Scan for the cell matching the given text and deliver its (x, y) coordinate at center. 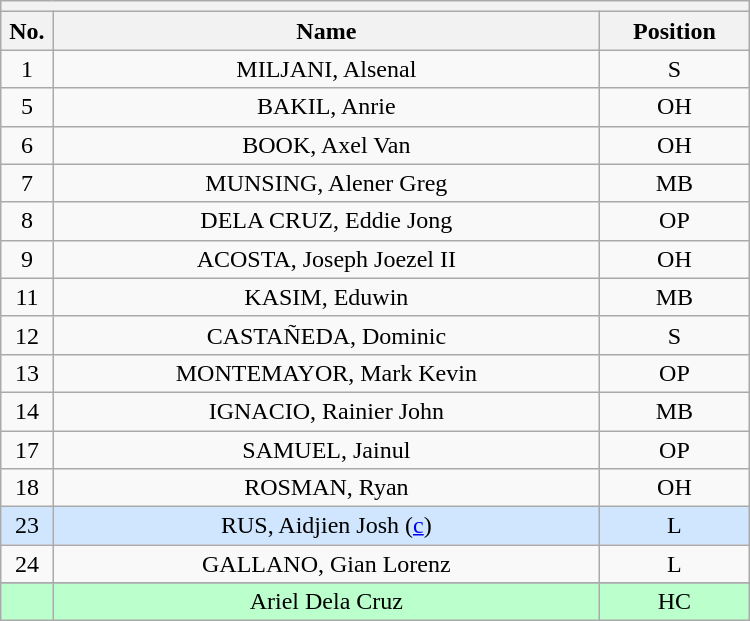
7 (27, 183)
MUNSING, Alener Greg (326, 183)
CASTAÑEDA, Dominic (326, 335)
ACOSTA, Joseph Joezel II (326, 259)
GALLANO, Gian Lorenz (326, 564)
SAMUEL, Jainul (326, 449)
6 (27, 145)
9 (27, 259)
14 (27, 411)
IGNACIO, Rainier John (326, 411)
13 (27, 373)
23 (27, 526)
BAKIL, Anrie (326, 107)
DELA CRUZ, Eddie Jong (326, 221)
24 (27, 564)
MILJANI, Alsenal (326, 69)
No. (27, 31)
8 (27, 221)
Position (675, 31)
Name (326, 31)
Ariel Dela Cruz (326, 602)
17 (27, 449)
1 (27, 69)
RUS, Aidjien Josh (c) (326, 526)
12 (27, 335)
BOOK, Axel Van (326, 145)
KASIM, Eduwin (326, 297)
MONTEMAYOR, Mark Kevin (326, 373)
18 (27, 488)
HC (675, 602)
11 (27, 297)
ROSMAN, Ryan (326, 488)
5 (27, 107)
